Pinpoint the cell where the given text exists, returning its [x, y] midpoint coordinate. 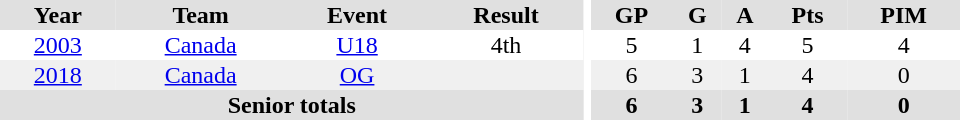
4th [506, 45]
A [745, 15]
PIM [904, 15]
2018 [58, 75]
U18 [358, 45]
Team [201, 15]
Result [506, 15]
Senior totals [292, 105]
G [698, 15]
OG [358, 75]
GP [631, 15]
Event [358, 15]
2003 [58, 45]
Year [58, 15]
Pts [808, 15]
